Extract the [x, y] coordinate from the center of the cell holding the provided text.  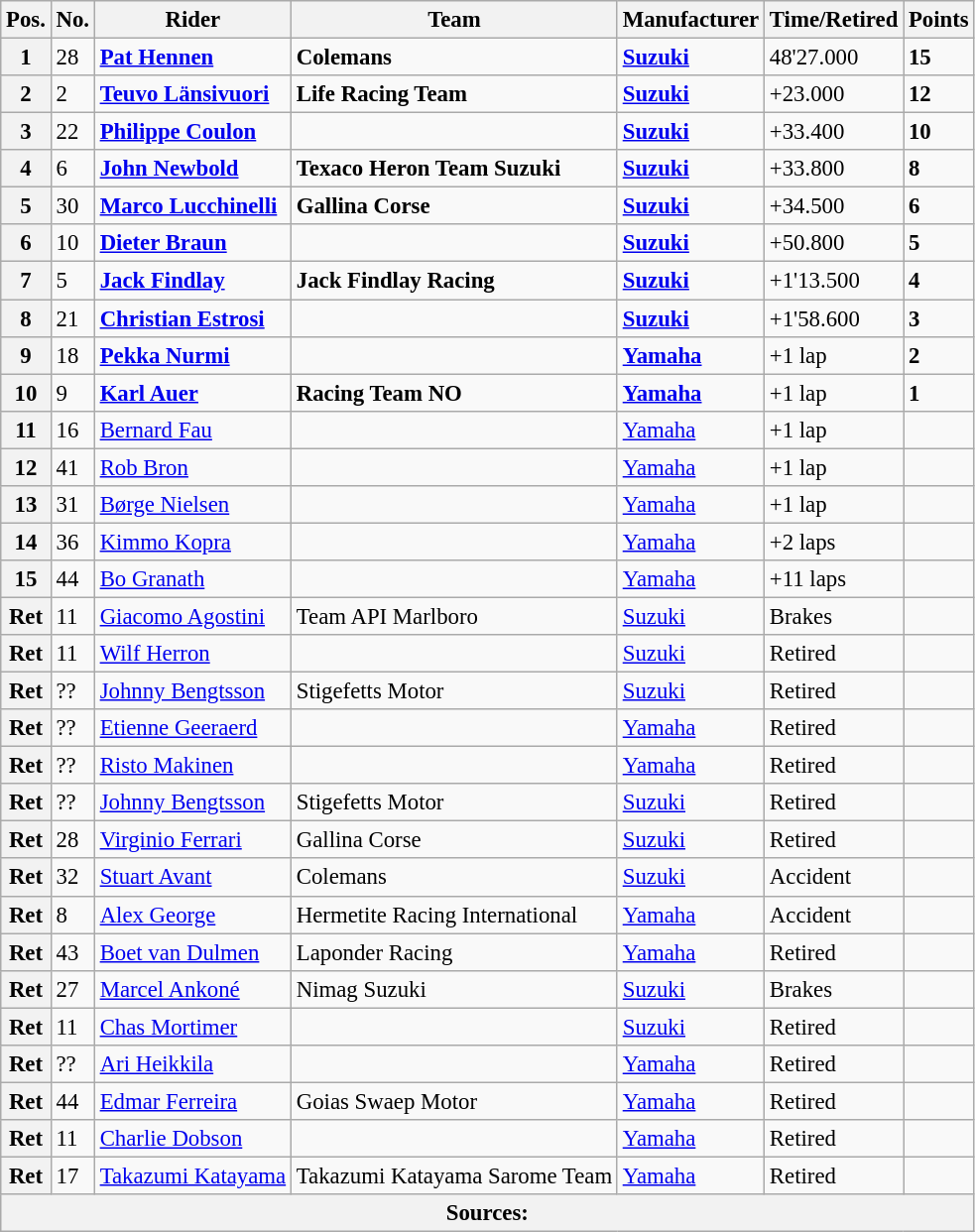
Texaco Heron Team Suzuki [454, 169]
14 [26, 542]
Ari Heikkila [192, 1064]
+23.000 [834, 94]
Chas Mortimer [192, 1027]
+33.400 [834, 132]
Takazumi Katayama [192, 1175]
Pos. [26, 20]
Nimag Suzuki [454, 989]
Racing Team NO [454, 393]
Life Racing Team [454, 94]
Jack Findlay Racing [454, 281]
Børge Nielsen [192, 505]
43 [72, 952]
John Newbold [192, 169]
Time/Retired [834, 20]
Wilf Herron [192, 654]
Etienne Geeraerd [192, 728]
Pekka Nurmi [192, 355]
+11 laps [834, 579]
Pat Hennen [192, 58]
Manufacturer [690, 20]
Takazumi Katayama Sarome Team [454, 1175]
Risto Makinen [192, 766]
Philippe Coulon [192, 132]
21 [72, 318]
Goias Swaep Motor [454, 1101]
Giacomo Agostini [192, 616]
Stuart Avant [192, 878]
22 [72, 132]
Sources: [488, 1213]
Teuvo Länsivuori [192, 94]
Bo Granath [192, 579]
+50.800 [834, 243]
Laponder Racing [454, 952]
41 [72, 467]
+1'58.600 [834, 318]
7 [26, 281]
+33.800 [834, 169]
+2 laps [834, 542]
Edmar Ferreira [192, 1101]
Bernard Fau [192, 430]
Charlie Dobson [192, 1139]
Rob Bron [192, 467]
Alex George [192, 915]
Karl Auer [192, 393]
Team API Marlboro [454, 616]
18 [72, 355]
Jack Findlay [192, 281]
13 [26, 505]
48'27.000 [834, 58]
+1'13.500 [834, 281]
Virginio Ferrari [192, 840]
16 [72, 430]
Kimmo Kopra [192, 542]
32 [72, 878]
+34.500 [834, 206]
30 [72, 206]
Marco Lucchinelli [192, 206]
Christian Estrosi [192, 318]
31 [72, 505]
Marcel Ankoné [192, 989]
27 [72, 989]
Rider [192, 20]
No. [72, 20]
Hermetite Racing International [454, 915]
Dieter Braun [192, 243]
Team [454, 20]
17 [72, 1175]
Boet van Dulmen [192, 952]
Points [938, 20]
36 [72, 542]
